Search for the cell housing the specified text and yield its [x, y] center coordinate. 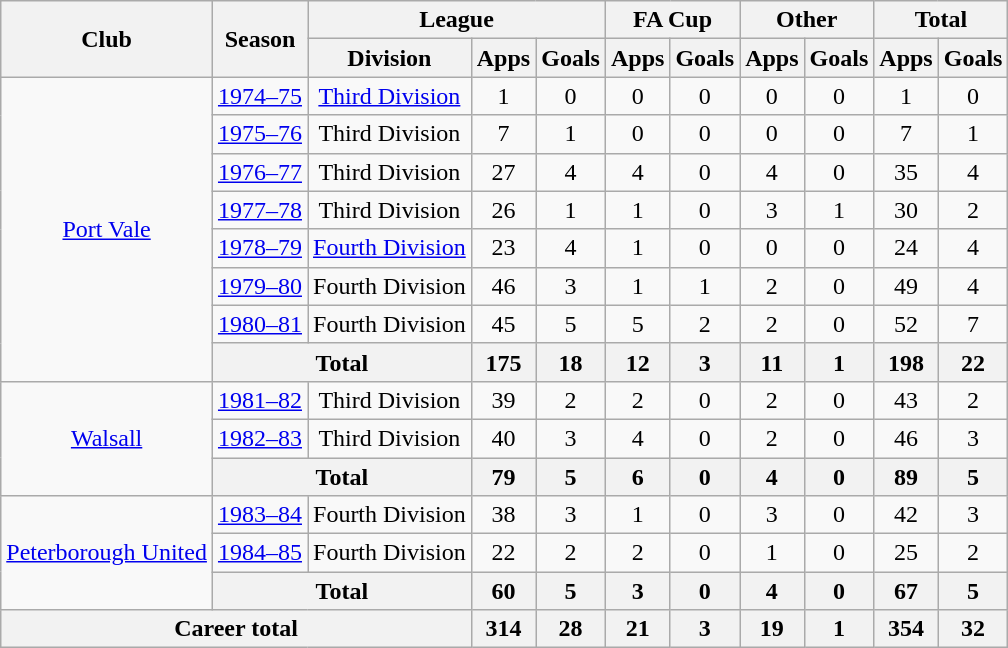
52 [906, 324]
12 [637, 362]
79 [503, 477]
354 [906, 629]
1978–79 [260, 248]
19 [772, 629]
Walsall [107, 438]
1981–82 [260, 400]
89 [906, 477]
Season [260, 39]
18 [571, 362]
1979–80 [260, 286]
35 [906, 172]
67 [906, 591]
49 [906, 286]
Career total [236, 629]
21 [637, 629]
198 [906, 362]
314 [503, 629]
175 [503, 362]
1984–85 [260, 553]
Club [107, 39]
27 [503, 172]
Peterborough United [107, 553]
38 [503, 515]
FA Cup [672, 20]
Division [390, 58]
Other [807, 20]
42 [906, 515]
1975–76 [260, 134]
11 [772, 362]
32 [973, 629]
28 [571, 629]
24 [906, 248]
1974–75 [260, 96]
45 [503, 324]
30 [906, 210]
25 [906, 553]
23 [503, 248]
1983–84 [260, 515]
1980–81 [260, 324]
40 [503, 438]
60 [503, 591]
League [457, 20]
1982–83 [260, 438]
43 [906, 400]
39 [503, 400]
1976–77 [260, 172]
Port Vale [107, 229]
1977–78 [260, 210]
26 [503, 210]
6 [637, 477]
